Capture the cell that displays the provided text and extract its (x, y) central coordinate. 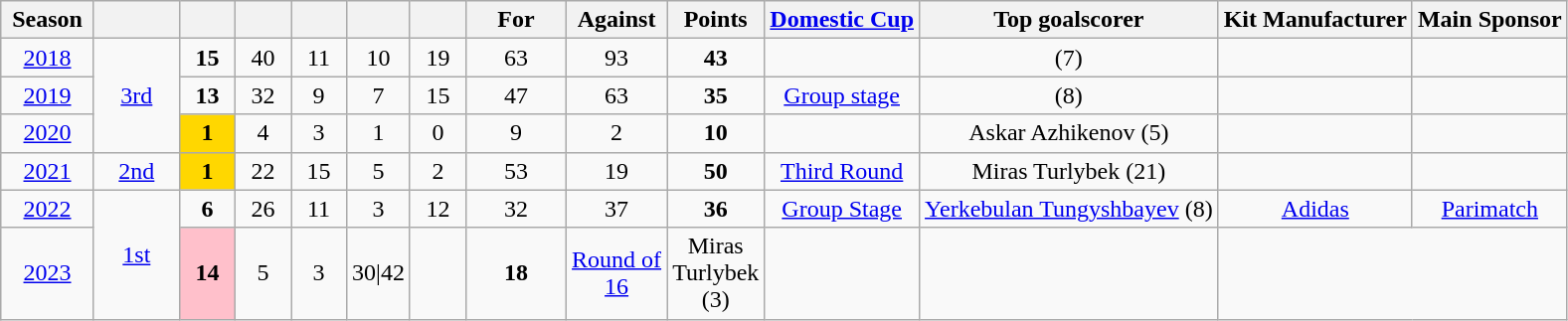
Parimatch (1489, 209)
2nd (136, 171)
22 (262, 171)
Top goalscorer (1070, 20)
Group stage (842, 95)
4 (262, 133)
Third Round (842, 171)
36 (716, 209)
3rd (136, 95)
47 (515, 95)
Kit Manufacturer (1314, 20)
0 (437, 133)
Group Stage (842, 209)
26 (262, 209)
2023 (48, 273)
30|42 (379, 273)
1st (136, 254)
Round of 16 (616, 273)
50 (716, 171)
14 (207, 273)
Askar Azhikenov (5) (1070, 133)
Miras Turlybek (3) (716, 273)
Points (716, 20)
37 (616, 209)
2021 (48, 171)
2020 (48, 133)
6 (207, 209)
Main Sponsor (1489, 20)
93 (616, 58)
43 (716, 58)
(7) (1070, 58)
2018 (48, 58)
2019 (48, 95)
Adidas (1314, 209)
For (515, 20)
Yerkebulan Tungyshbayev (8) (1070, 209)
53 (515, 171)
40 (262, 58)
Domestic Cup (842, 20)
2022 (48, 209)
13 (207, 95)
18 (515, 273)
Miras Turlybek (21) (1070, 171)
7 (379, 95)
35 (716, 95)
Season (48, 20)
(8) (1070, 95)
Against (616, 20)
12 (437, 209)
